Search for the cell housing the specified text and yield its (x, y) center coordinate. 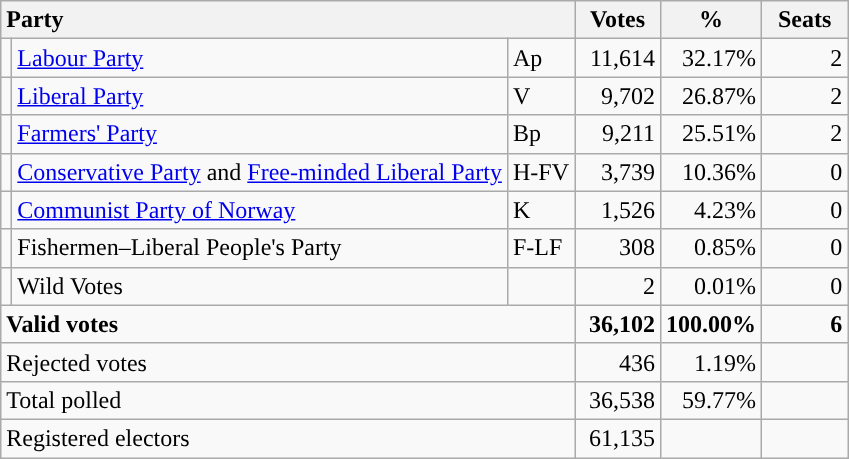
Party (288, 20)
9,702 (617, 96)
1,526 (617, 210)
36,102 (617, 324)
Valid votes (288, 324)
Farmers' Party (260, 134)
Registered electors (288, 438)
Ap (540, 58)
Votes (617, 20)
3,739 (617, 172)
6 (805, 324)
59.77% (712, 400)
0.85% (712, 248)
Total polled (288, 400)
Fishermen–Liberal People's Party (260, 248)
% (712, 20)
1.19% (712, 362)
Wild Votes (260, 286)
32.17% (712, 58)
F-LF (540, 248)
4.23% (712, 210)
9,211 (617, 134)
26.87% (712, 96)
Rejected votes (288, 362)
100.00% (712, 324)
K (540, 210)
V (540, 96)
Labour Party (260, 58)
11,614 (617, 58)
H-FV (540, 172)
25.51% (712, 134)
Seats (805, 20)
10.36% (712, 172)
Bp (540, 134)
0.01% (712, 286)
61,135 (617, 438)
308 (617, 248)
Liberal Party (260, 96)
36,538 (617, 400)
Communist Party of Norway (260, 210)
436 (617, 362)
Conservative Party and Free-minded Liberal Party (260, 172)
